Scan for the cell matching the given text and deliver its (X, Y) coordinate at center. 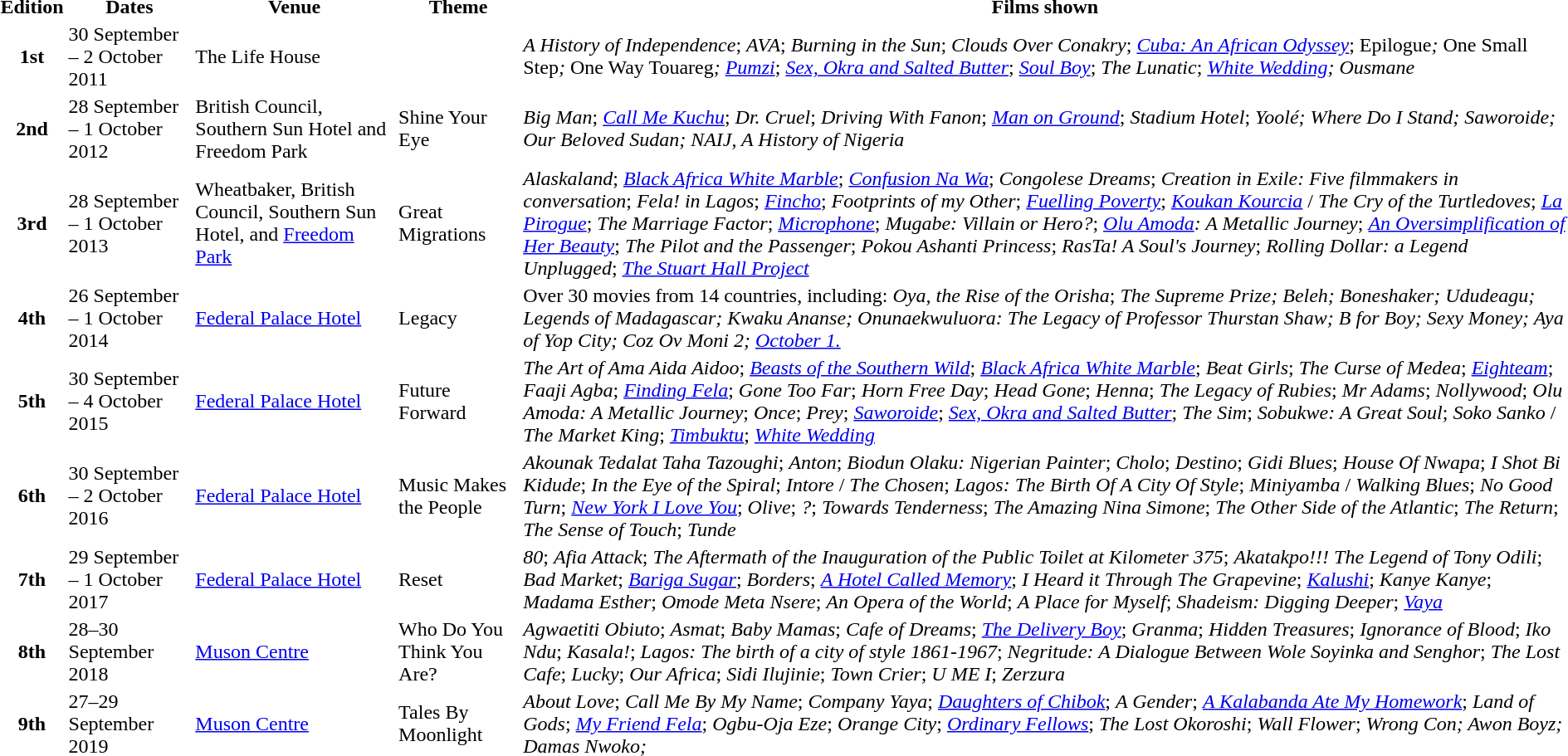
30 September – 2 October 2016 (129, 496)
26 September – 1 October 2014 (129, 318)
Shine Your Eye (458, 129)
Muson Centre (295, 651)
30 September – 2 October 2011 (129, 56)
British Council, Southern Sun Hotel and Freedom Park (295, 129)
28 September – 1 October 2012 (129, 129)
30 September – 4 October 2015 (129, 402)
Who Do You Think You Are? (458, 651)
29 September – 1 October 2017 (129, 579)
Great Migrations (458, 223)
28 September – 1 October 2013 (129, 223)
Music Makes the People (458, 496)
Wheatbaker, British Council, Southern Sun Hotel, and Freedom Park (295, 223)
Future Forward (458, 402)
28–30 September 2018 (129, 651)
Legacy (458, 318)
Reset (458, 579)
The Life House (295, 56)
